Return (X, Y) of the center of cell containing provided text 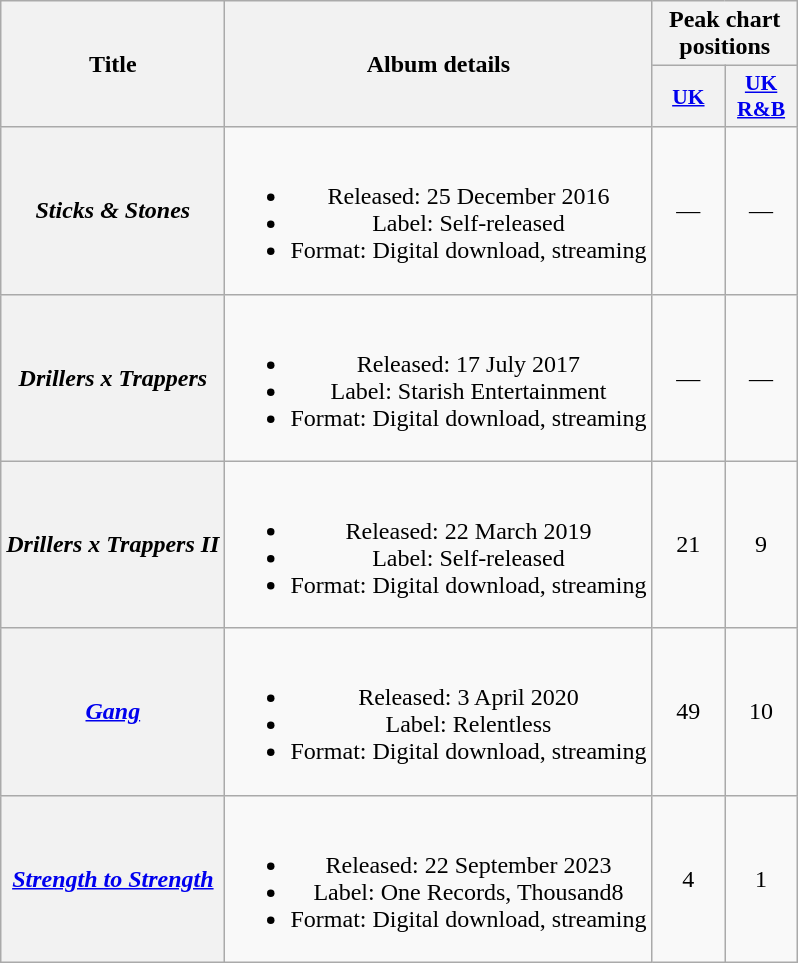
Released: 25 December 2016Label: Self-releasedFormat: Digital download, streaming (438, 210)
Drillers x Trappers II (113, 544)
Strength to Strength (113, 878)
Title (113, 64)
21 (688, 544)
UK (688, 96)
4 (688, 878)
Album details (438, 64)
Released: 3 April 2020Label: RelentlessFormat: Digital download, streaming (438, 712)
1 (762, 878)
Gang (113, 712)
Released: 17 July 2017Label: Starish EntertainmentFormat: Digital download, streaming (438, 378)
49 (688, 712)
UKR&B (762, 96)
Sticks & Stones (113, 210)
9 (762, 544)
Released: 22 March 2019Label: Self-releasedFormat: Digital download, streaming (438, 544)
Released: 22 September 2023Label: One Records, Thousand8Format: Digital download, streaming (438, 878)
Peak chart positions (725, 34)
10 (762, 712)
Drillers x Trappers (113, 378)
